Scan for the cell matching the given text and deliver its [X, Y] coordinate at center. 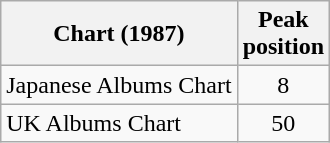
Peakposition [283, 34]
Chart (1987) [119, 34]
50 [283, 123]
UK Albums Chart [119, 123]
Japanese Albums Chart [119, 85]
8 [283, 85]
